Detect which cell encompasses the target text, then output its [x, y] center coordinate. 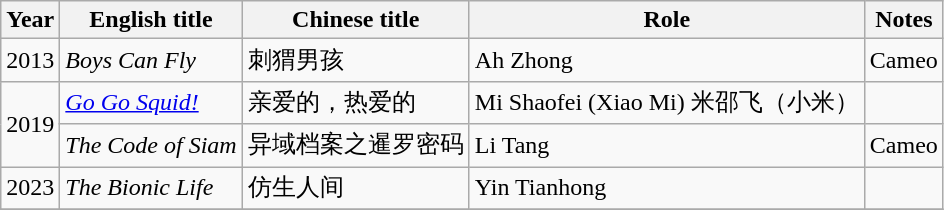
English title [151, 20]
2019 [30, 124]
亲爱的，热爱的 [356, 102]
仿生人间 [356, 188]
Role [666, 20]
2023 [30, 188]
刺猬男孩 [356, 60]
Yin Tianhong [666, 188]
Year [30, 20]
Go Go Squid! [151, 102]
Li Tang [666, 146]
Mi Shaofei (Xiao Mi) 米邵飞（小米） [666, 102]
异域档案之暹罗密码 [356, 146]
The Code of Siam [151, 146]
2013 [30, 60]
Boys Can Fly [151, 60]
Notes [904, 20]
The Bionic Life [151, 188]
Chinese title [356, 20]
Ah Zhong [666, 60]
